Detect which cell encompasses the target text, then output its [x, y] center coordinate. 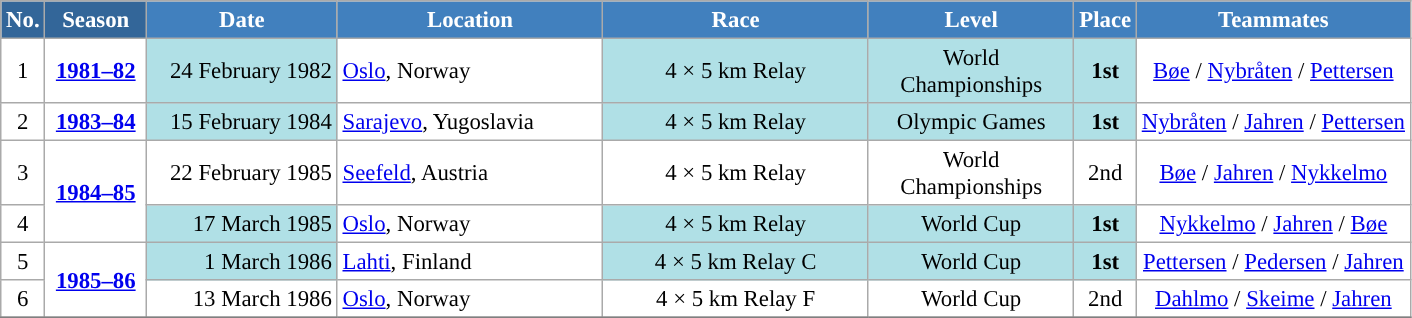
No. [23, 20]
1 [23, 72]
6 [23, 299]
17 March 1985 [242, 224]
22 February 1985 [242, 174]
Sarajevo, Yugoslavia [470, 122]
Bøe / Jahren / Nykkelmo [1273, 174]
Dahlmo / Skeime / Jahren [1273, 299]
Nybråten / Jahren / Pettersen [1273, 122]
1984–85 [96, 192]
Level [971, 20]
Seefeld, Austria [470, 174]
Lahti, Finland [470, 262]
1981–82 [96, 72]
3 [23, 174]
1985–86 [96, 280]
24 February 1982 [242, 72]
13 March 1986 [242, 299]
4 × 5 km Relay F [736, 299]
Pettersen / Pedersen / Jahren [1273, 262]
15 February 1984 [242, 122]
1 March 1986 [242, 262]
Location [470, 20]
Bøe / Nybråten / Pettersen [1273, 72]
Nykkelmo / Jahren / Bøe [1273, 224]
5 [23, 262]
Season [96, 20]
Date [242, 20]
Race [736, 20]
2 [23, 122]
Teammates [1273, 20]
Olympic Games [971, 122]
1983–84 [96, 122]
4 [23, 224]
4 × 5 km Relay C [736, 262]
Place [1105, 20]
